Extract the [x, y] coordinate from the center of the cell holding the provided text.  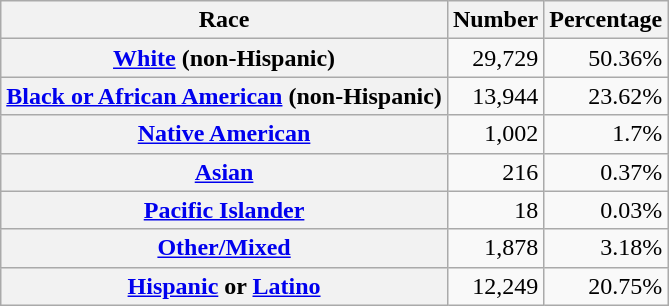
Native American [224, 134]
0.03% [606, 210]
29,729 [495, 58]
Hispanic or Latino [224, 286]
0.37% [606, 172]
1,878 [495, 248]
50.36% [606, 58]
13,944 [495, 96]
1.7% [606, 134]
3.18% [606, 248]
1,002 [495, 134]
18 [495, 210]
White (non-Hispanic) [224, 58]
Asian [224, 172]
Race [224, 20]
Number [495, 20]
20.75% [606, 286]
216 [495, 172]
12,249 [495, 286]
Other/Mixed [224, 248]
Black or African American (non-Hispanic) [224, 96]
Pacific Islander [224, 210]
Percentage [606, 20]
23.62% [606, 96]
